From the cell containing the given text, extract its center point as (X, Y) coordinate. 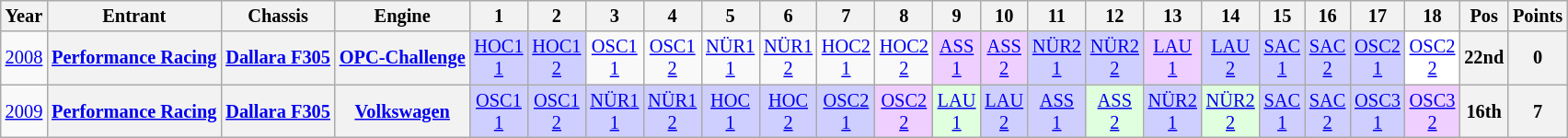
Volkswagen (403, 111)
Chassis (278, 16)
OSC32 (1433, 111)
0 (1538, 58)
HOC12 (556, 58)
HOC2 (788, 111)
3 (615, 16)
2 (556, 16)
18 (1433, 16)
16th (1483, 111)
2008 (24, 58)
13 (1172, 16)
Pos (1483, 16)
6 (788, 16)
OSC31 (1378, 111)
8 (904, 16)
Year (24, 16)
1 (499, 16)
11 (1056, 16)
HOC22 (904, 58)
15 (1283, 16)
HOC1 (731, 111)
Entrant (134, 16)
OPC-Challenge (403, 58)
2009 (24, 111)
5 (731, 16)
HOC11 (499, 58)
Points (1538, 16)
22nd (1483, 58)
Engine (403, 16)
10 (1004, 16)
4 (672, 16)
9 (957, 16)
14 (1231, 16)
12 (1115, 16)
16 (1327, 16)
HOC21 (847, 58)
17 (1378, 16)
